Search for the cell housing the specified text and yield its [x, y] center coordinate. 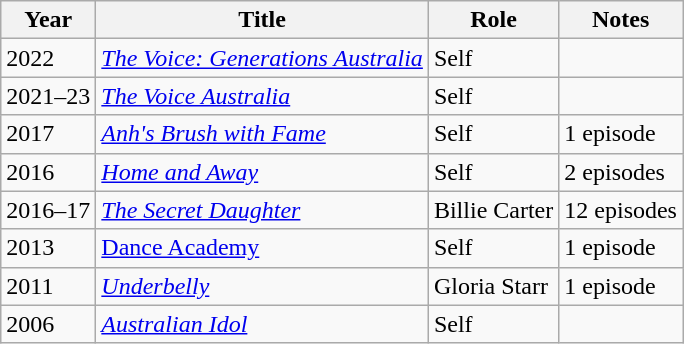
2017 [48, 134]
2 episodes [621, 172]
Year [48, 20]
Notes [621, 20]
2016 [48, 172]
Underbelly [262, 286]
2013 [48, 248]
2006 [48, 324]
Anh's Brush with Fame [262, 134]
2022 [48, 58]
2011 [48, 286]
Title [262, 20]
2021–23 [48, 96]
Gloria Starr [493, 286]
Dance Academy [262, 248]
Australian Idol [262, 324]
Role [493, 20]
The Secret Daughter [262, 210]
The Voice Australia [262, 96]
Home and Away [262, 172]
The Voice: Generations Australia [262, 58]
2016–17 [48, 210]
Billie Carter [493, 210]
12 episodes [621, 210]
